Return the (X, Y) coordinate for the center point of the cell that contains the specified text.  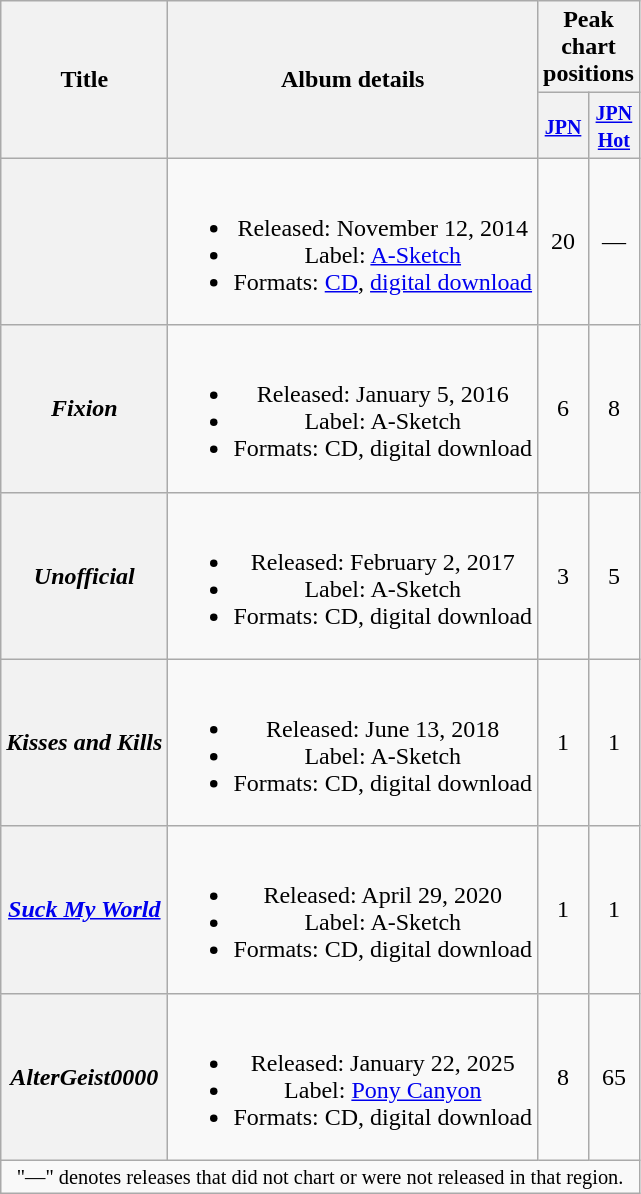
Suck My World (84, 910)
3 (564, 576)
Unofficial (84, 576)
JPN (564, 126)
Fixion (84, 408)
Peak chart positions (589, 47)
Released: November 12, 2014Label: A-SketchFormats: CD, digital download (353, 242)
Kisses and Kills (84, 742)
Released: April 29, 2020Label: A-SketchFormats: CD, digital download (353, 910)
20 (564, 242)
Album details (353, 80)
Released: February 2, 2017Label: A-SketchFormats: CD, digital download (353, 576)
Released: June 13, 2018Label: A-SketchFormats: CD, digital download (353, 742)
Title (84, 80)
6 (564, 408)
65 (614, 1076)
— (614, 242)
Released: January 5, 2016Label: A-SketchFormats: CD, digital download (353, 408)
5 (614, 576)
"—" denotes releases that did not chart or were not released in that region. (320, 1177)
Released: January 22, 2025Label: Pony CanyonFormats: CD, digital download (353, 1076)
JPNHot (614, 126)
AlterGeist0000 (84, 1076)
